For the text-containing cell, return its midpoint in [X, Y] coordinate format. 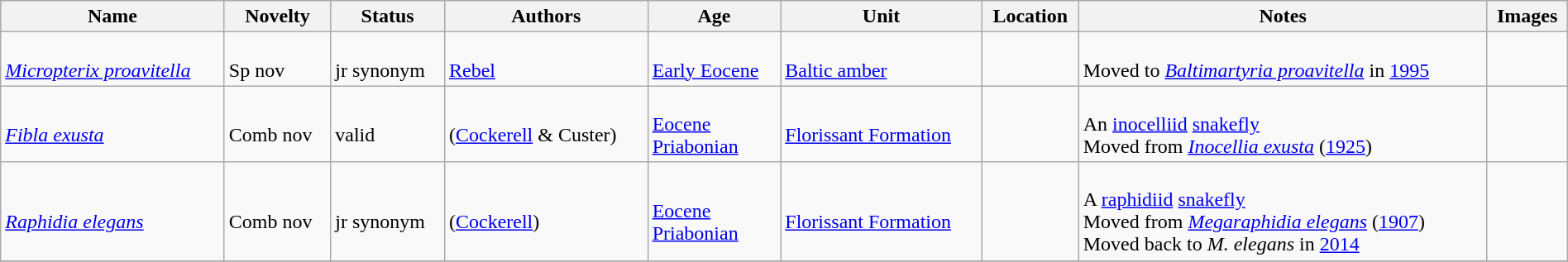
Unit [882, 17]
Name [112, 17]
Status [388, 17]
Micropterix proavitella [112, 60]
Images [1527, 17]
Raphidia elegans [112, 212]
(Cockerell & Custer) [546, 124]
Fibla exusta [112, 124]
Early Eocene [715, 60]
An inocelliid snakefly Moved from Inocellia exusta (1925) [1283, 124]
A raphidiid snakeflyMoved from Megaraphidia elegans (1907) Moved back to M. elegans in 2014 [1283, 212]
valid [388, 124]
Baltic amber [882, 60]
Novelty [277, 17]
Moved to Baltimartyria proavitella in 1995 [1283, 60]
Notes [1283, 17]
Age [715, 17]
Location [1030, 17]
Authors [546, 17]
Rebel [546, 60]
(Cockerell) [546, 212]
Sp nov [277, 60]
